Determine the [X, Y] coordinate at the center of the cell enclosing the given text.  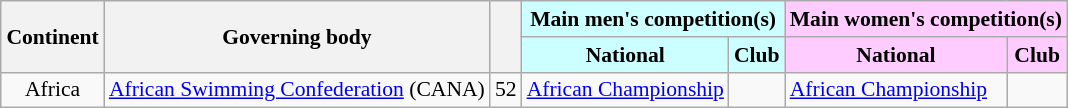
Main men's competition(s) [654, 19]
Main women's competition(s) [926, 19]
52 [506, 90]
Africa [52, 90]
Governing body [297, 36]
Continent [52, 36]
African Swimming Confederation (CANA) [297, 90]
